Search for the cell housing the specified text and yield its [x, y] center coordinate. 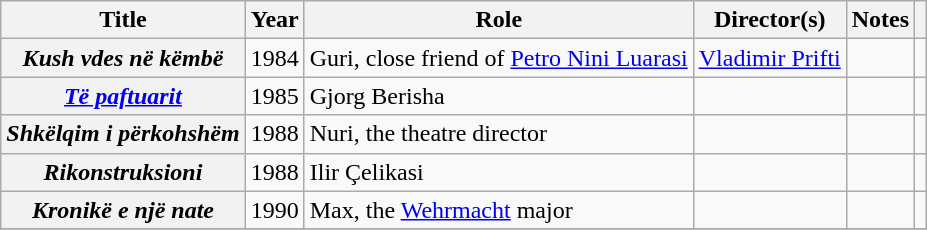
1985 [274, 96]
Max, the Wehrmacht major [498, 210]
Title [123, 20]
Notes [880, 20]
Të paftuarit [123, 96]
Ilir Çelikasi [498, 172]
1990 [274, 210]
Nuri, the theatre director [498, 134]
Vladimir Prifti [770, 58]
Shkëlqim i përkohshëm [123, 134]
Year [274, 20]
Kronikë e një nate [123, 210]
Guri, close friend of Petro Nini Luarasi [498, 58]
Kush vdes në këmbë [123, 58]
1984 [274, 58]
Rikonstruksioni [123, 172]
Gjorg Berisha [498, 96]
Role [498, 20]
Director(s) [770, 20]
